Capture the cell that displays the provided text and extract its [X, Y] central coordinate. 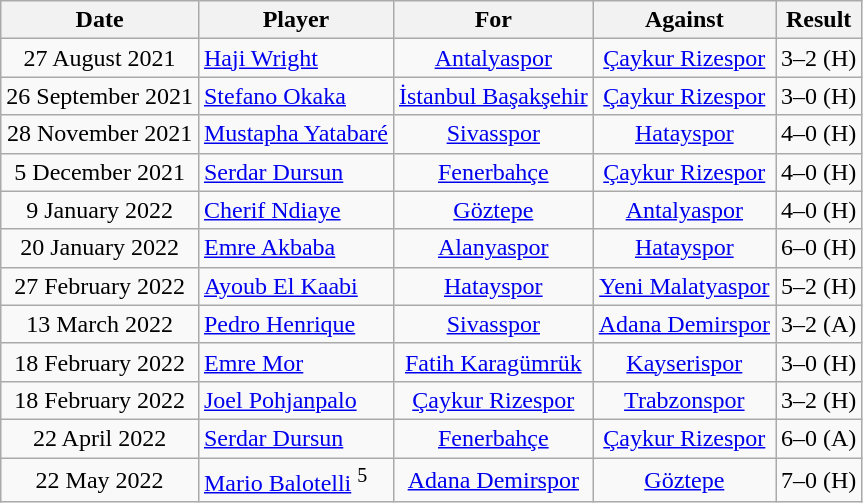
20 January 2022 [100, 248]
9 January 2022 [100, 210]
6–0 (H) [819, 248]
Yeni Malatyaspor [684, 286]
Stefano Okaka [296, 96]
28 November 2021 [100, 134]
Mustapha Yatabaré [296, 134]
6–0 (A) [819, 438]
Kayserispor [684, 362]
Joel Pohjanpalo [296, 400]
Ayoub El Kaabi [296, 286]
Trabzonspor [684, 400]
22 April 2022 [100, 438]
Result [819, 20]
13 March 2022 [100, 324]
Haji Wright [296, 58]
26 September 2021 [100, 96]
Against [684, 20]
5–2 (H) [819, 286]
Date [100, 20]
Cherif Ndiaye [296, 210]
Emre Mor [296, 362]
27 August 2021 [100, 58]
27 February 2022 [100, 286]
7–0 (H) [819, 480]
İstanbul Başakşehir [493, 96]
5 December 2021 [100, 172]
Mario Balotelli 5 [296, 480]
3–2 (A) [819, 324]
For [493, 20]
22 May 2022 [100, 480]
Emre Akbaba [296, 248]
Alanyaspor [493, 248]
Player [296, 20]
Fatih Karagümrük [493, 362]
Pedro Henrique [296, 324]
